From the cell containing the given text, extract its center point as (x, y) coordinate. 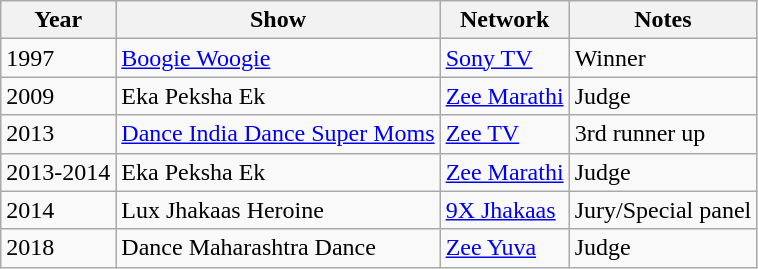
Zee TV (504, 134)
Lux Jhakaas Heroine (278, 210)
Dance Maharashtra Dance (278, 248)
2014 (58, 210)
Notes (663, 20)
Jury/Special panel (663, 210)
Dance India Dance Super Moms (278, 134)
2018 (58, 248)
Sony TV (504, 58)
1997 (58, 58)
2013-2014 (58, 172)
Show (278, 20)
9X Jhakaas (504, 210)
Boogie Woogie (278, 58)
2013 (58, 134)
2009 (58, 96)
Year (58, 20)
Zee Yuva (504, 248)
Network (504, 20)
3rd runner up (663, 134)
Winner (663, 58)
